Scan for the cell matching the given text and deliver its (x, y) coordinate at center. 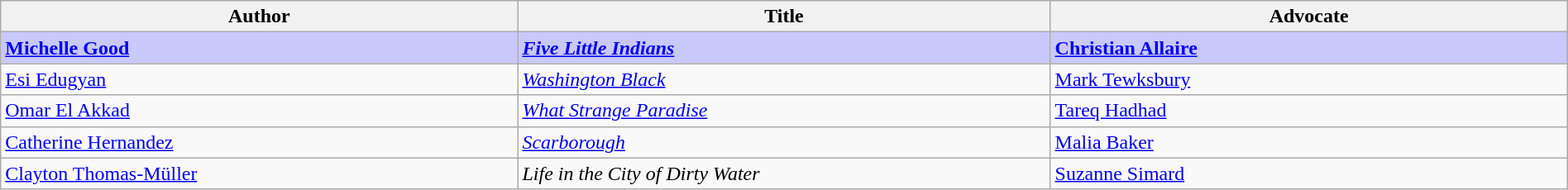
Five Little Indians (784, 48)
Advocate (1308, 17)
Catherine Hernandez (260, 142)
Washington Black (784, 79)
Omar El Akkad (260, 111)
Title (784, 17)
Scarborough (784, 142)
Clayton Thomas-Müller (260, 173)
Christian Allaire (1308, 48)
Esi Edugyan (260, 79)
Malia Baker (1308, 142)
Life in the City of Dirty Water (784, 173)
Mark Tewksbury (1308, 79)
Author (260, 17)
Tareq Hadhad (1308, 111)
Michelle Good (260, 48)
Suzanne Simard (1308, 173)
What Strange Paradise (784, 111)
